Locate the cell with the specified text and output its [X, Y] center coordinate. 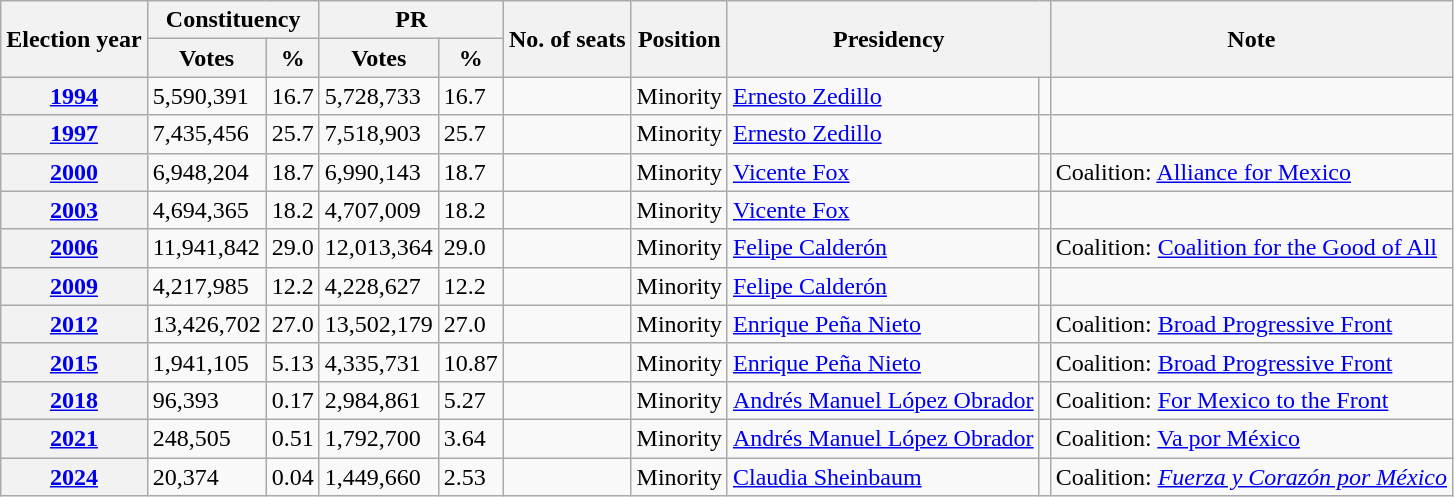
6,990,143 [378, 172]
Claudia Sheinbaum [883, 477]
96,393 [206, 400]
2018 [74, 400]
4,694,365 [206, 210]
1997 [74, 134]
2024 [74, 477]
11,941,842 [206, 248]
0.17 [292, 400]
2.53 [470, 477]
0.04 [292, 477]
7,518,903 [378, 134]
5,728,733 [378, 96]
2009 [74, 286]
2012 [74, 324]
4,707,009 [378, 210]
Election year [74, 39]
12,013,364 [378, 248]
Position [679, 39]
1,792,700 [378, 438]
10.87 [470, 362]
248,505 [206, 438]
4,217,985 [206, 286]
Constituency [233, 20]
2,984,861 [378, 400]
2015 [74, 362]
Coalition: For Mexico to the Front [1251, 400]
1994 [74, 96]
4,228,627 [378, 286]
3.64 [470, 438]
5,590,391 [206, 96]
PR [411, 20]
Coalition: Alliance for Mexico [1251, 172]
Presidency [888, 39]
5.13 [292, 362]
6,948,204 [206, 172]
Coalition: Fuerza y Corazón por México [1251, 477]
2021 [74, 438]
2006 [74, 248]
13,502,179 [378, 324]
2003 [74, 210]
5.27 [470, 400]
1,449,660 [378, 477]
No. of seats [567, 39]
Coalition: Coalition for the Good of All [1251, 248]
20,374 [206, 477]
0.51 [292, 438]
13,426,702 [206, 324]
7,435,456 [206, 134]
Note [1251, 39]
1,941,105 [206, 362]
4,335,731 [378, 362]
2000 [74, 172]
Coalition: Va por México [1251, 438]
